For the text-containing cell, return its midpoint in (X, Y) coordinate format. 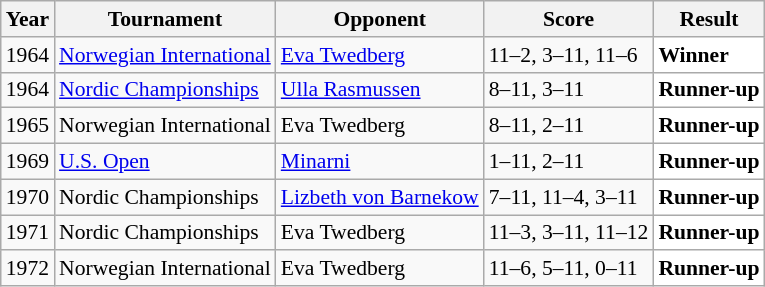
Winner (708, 55)
Ulla Rasmussen (380, 90)
Score (569, 19)
Lizbeth von Barnekow (380, 197)
8–11, 3–11 (569, 90)
1969 (28, 162)
Minarni (380, 162)
Year (28, 19)
8–11, 2–11 (569, 126)
U.S. Open (165, 162)
1–11, 2–11 (569, 162)
Opponent (380, 19)
Result (708, 19)
11–6, 5–11, 0–11 (569, 269)
11–3, 3–11, 11–12 (569, 233)
1965 (28, 126)
Tournament (165, 19)
11–2, 3–11, 11–6 (569, 55)
1970 (28, 197)
1971 (28, 233)
7–11, 11–4, 3–11 (569, 197)
1972 (28, 269)
